Extract the [X, Y] coordinate from the center of the cell holding the provided text.  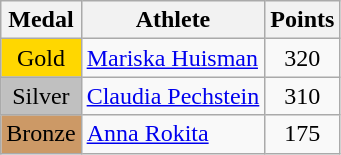
Bronze [41, 134]
Gold [41, 58]
Claudia Pechstein [173, 96]
320 [302, 58]
Points [302, 20]
Anna Rokita [173, 134]
Athlete [173, 20]
175 [302, 134]
Medal [41, 20]
310 [302, 96]
Mariska Huisman [173, 58]
Silver [41, 96]
